Locate the cell with the specified text and output its [x, y] center coordinate. 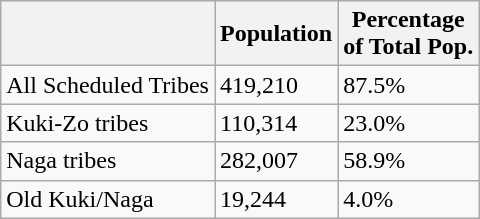
Old Kuki/Naga [108, 199]
Percentageof Total Pop. [408, 34]
19,244 [276, 199]
58.9% [408, 161]
Naga tribes [108, 161]
419,210 [276, 85]
4.0% [408, 199]
282,007 [276, 161]
Population [276, 34]
23.0% [408, 123]
110,314 [276, 123]
87.5% [408, 85]
All Scheduled Tribes [108, 85]
Kuki-Zo tribes [108, 123]
